Return the [X, Y] coordinate for the center point of the cell that contains the specified text.  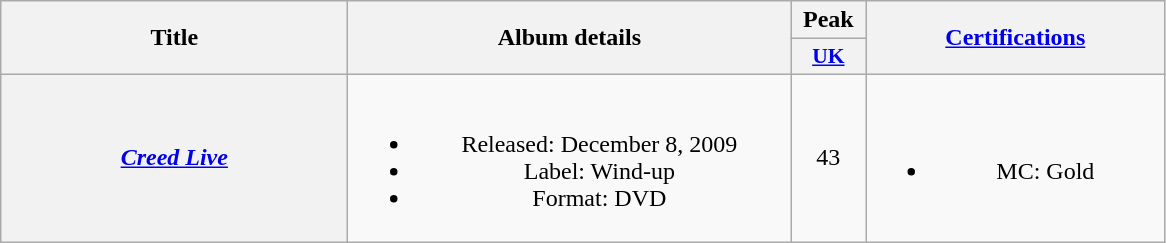
MC: Gold [1016, 158]
Creed Live [174, 158]
UK [828, 57]
Peak [828, 20]
Certifications [1016, 38]
Released: December 8, 2009Label: Wind-upFormat: DVD [570, 158]
Title [174, 38]
43 [828, 158]
Album details [570, 38]
